Locate the cell with the specified text and output its [x, y] center coordinate. 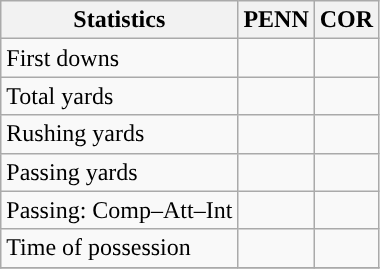
First downs [120, 58]
Passing: Comp–Att–Int [120, 210]
Time of possession [120, 248]
PENN [276, 20]
Passing yards [120, 172]
Total yards [120, 96]
COR [346, 20]
Statistics [120, 20]
Rushing yards [120, 134]
